Output the [x, y] coordinate of the center of the cell containing the given text.  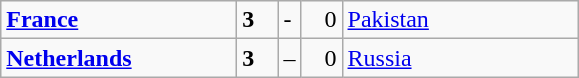
Russia [460, 58]
- [290, 20]
France [119, 20]
Pakistan [460, 20]
– [290, 58]
Netherlands [119, 58]
